Output the [x, y] coordinate of the center of the cell containing the given text.  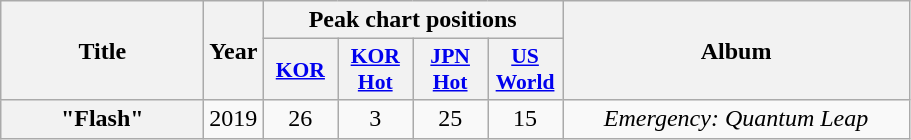
25 [450, 119]
Album [736, 50]
15 [526, 119]
3 [376, 119]
Peak chart positions [413, 20]
KOR [300, 70]
"Flash" [102, 119]
26 [300, 119]
USWorld [526, 70]
JPNHot [450, 70]
Title [102, 50]
KORHot [376, 70]
Year [234, 50]
Emergency: Quantum Leap [736, 119]
2019 [234, 119]
